Identify which cell holds the provided text, then report its (x, y) central coordinate. 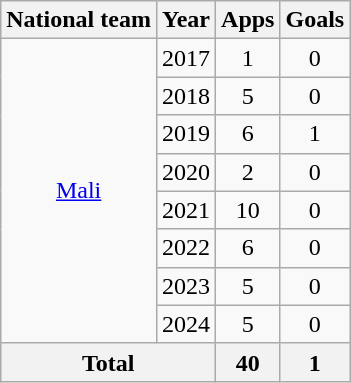
Mali (79, 191)
2019 (186, 134)
Total (108, 362)
2020 (186, 172)
Goals (315, 20)
2017 (186, 58)
2 (248, 172)
2021 (186, 210)
2018 (186, 96)
40 (248, 362)
10 (248, 210)
2022 (186, 248)
National team (79, 20)
Apps (248, 20)
2024 (186, 324)
Year (186, 20)
2023 (186, 286)
